Output the [X, Y] coordinate of the center of the cell containing the given text.  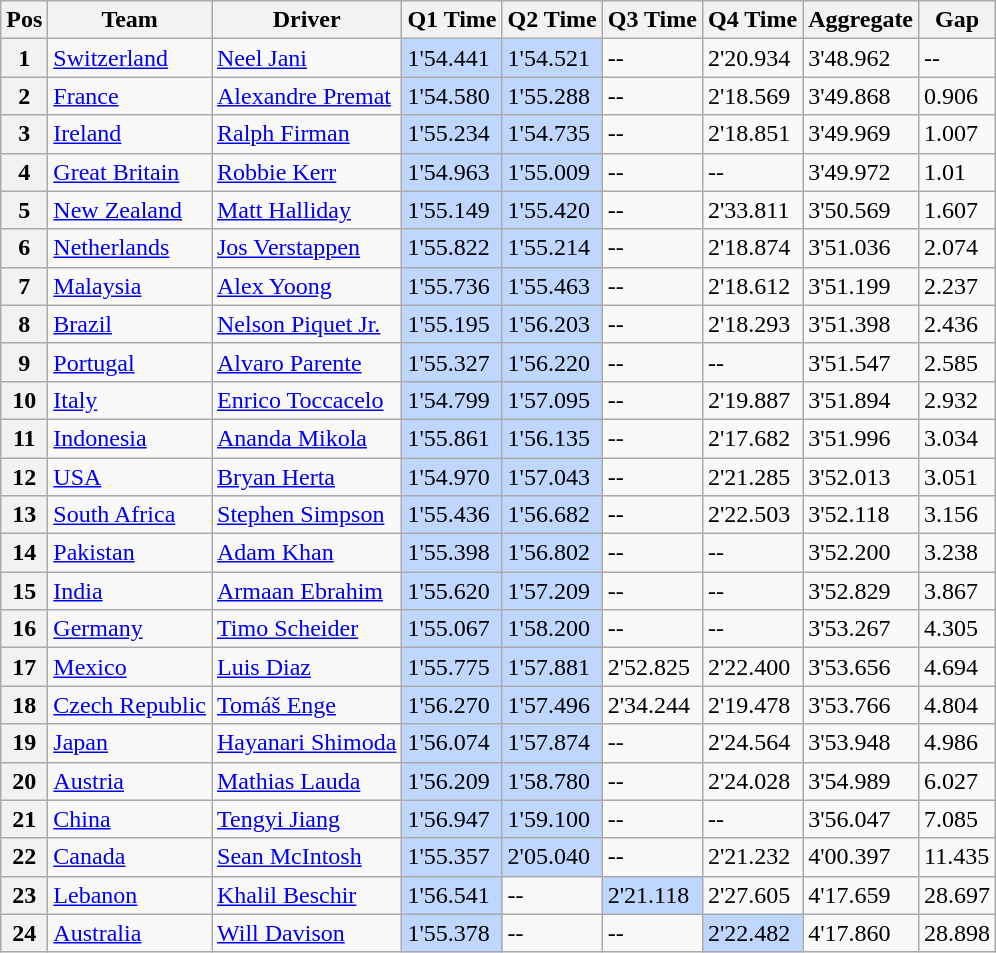
20 [24, 781]
Robbie Kerr [307, 172]
Q1 Time [452, 20]
3.867 [958, 591]
16 [24, 629]
Sean McIntosh [307, 857]
9 [24, 362]
2.436 [958, 324]
7.085 [958, 819]
Canada [130, 857]
2'20.934 [752, 58]
Team [130, 20]
1'55.420 [552, 210]
2'27.605 [752, 895]
13 [24, 515]
28.697 [958, 895]
3'56.047 [861, 819]
1 [24, 58]
South Africa [130, 515]
3.051 [958, 477]
1'56.947 [452, 819]
1'55.398 [452, 553]
2'18.874 [752, 248]
3'53.948 [861, 743]
2'34.244 [652, 705]
3'51.996 [861, 438]
2.074 [958, 248]
Q4 Time [752, 20]
6 [24, 248]
2 [24, 96]
1.01 [958, 172]
2.932 [958, 400]
Mathias Lauda [307, 781]
1'57.881 [552, 667]
Czech Republic [130, 705]
2'22.503 [752, 515]
3.156 [958, 515]
Pos [24, 20]
1'56.682 [552, 515]
2.237 [958, 286]
3'49.972 [861, 172]
Tengyi Jiang [307, 819]
17 [24, 667]
23 [24, 895]
1'55.288 [552, 96]
Neel Jani [307, 58]
China [130, 819]
2'24.564 [752, 743]
1'55.195 [452, 324]
Japan [130, 743]
1'56.074 [452, 743]
1'57.095 [552, 400]
1'55.067 [452, 629]
Hayanari Shimoda [307, 743]
4'00.397 [861, 857]
10 [24, 400]
Khalil Beschir [307, 895]
8 [24, 324]
3'53.656 [861, 667]
1'55.436 [452, 515]
4.804 [958, 705]
1'56.270 [452, 705]
Tomáš Enge [307, 705]
Brazil [130, 324]
24 [24, 933]
Great Britain [130, 172]
2'24.028 [752, 781]
2'17.682 [752, 438]
Nelson Piquet Jr. [307, 324]
0.906 [958, 96]
1'54.963 [452, 172]
2'22.400 [752, 667]
Matt Halliday [307, 210]
1'54.970 [452, 477]
2'21.285 [752, 477]
3.034 [958, 438]
3'53.267 [861, 629]
Adam Khan [307, 553]
3'51.398 [861, 324]
1'55.775 [452, 667]
5 [24, 210]
2.585 [958, 362]
3'49.969 [861, 134]
1'56.209 [452, 781]
Alexandre Premat [307, 96]
Alvaro Parente [307, 362]
2'18.612 [752, 286]
4 [24, 172]
Driver [307, 20]
USA [130, 477]
3'50.569 [861, 210]
2'18.569 [752, 96]
3'52.829 [861, 591]
11.435 [958, 857]
1'57.209 [552, 591]
3'51.199 [861, 286]
1'56.220 [552, 362]
Q2 Time [552, 20]
19 [24, 743]
1'55.736 [452, 286]
2'05.040 [552, 857]
3'53.766 [861, 705]
21 [24, 819]
28.898 [958, 933]
Timo Scheider [307, 629]
3'51.036 [861, 248]
2'19.478 [752, 705]
14 [24, 553]
1'56.135 [552, 438]
Ireland [130, 134]
1'55.620 [452, 591]
Italy [130, 400]
Gap [958, 20]
1'54.580 [452, 96]
Portugal [130, 362]
1'55.822 [452, 248]
1'55.327 [452, 362]
1'55.009 [552, 172]
3'49.868 [861, 96]
1'57.496 [552, 705]
4'17.659 [861, 895]
Mexico [130, 667]
1'55.378 [452, 933]
3.238 [958, 553]
3'51.547 [861, 362]
2'18.293 [752, 324]
Alex Yoong [307, 286]
2'18.851 [752, 134]
Q3 Time [652, 20]
Stephen Simpson [307, 515]
1'55.149 [452, 210]
1.007 [958, 134]
3'48.962 [861, 58]
6.027 [958, 781]
3'54.989 [861, 781]
Malaysia [130, 286]
France [130, 96]
1'54.441 [452, 58]
Will Davison [307, 933]
1'55.234 [452, 134]
1'58.200 [552, 629]
Lebanon [130, 895]
3'52.118 [861, 515]
2'33.811 [752, 210]
Jos Verstappen [307, 248]
2'21.232 [752, 857]
Bryan Herta [307, 477]
Switzerland [130, 58]
New Zealand [130, 210]
1'55.861 [452, 438]
1'56.802 [552, 553]
Australia [130, 933]
Enrico Toccacelo [307, 400]
1'55.214 [552, 248]
4.694 [958, 667]
Ananda Mikola [307, 438]
3'51.894 [861, 400]
Germany [130, 629]
4.986 [958, 743]
18 [24, 705]
22 [24, 857]
1'55.357 [452, 857]
India [130, 591]
1'59.100 [552, 819]
11 [24, 438]
2'21.118 [652, 895]
15 [24, 591]
1'54.735 [552, 134]
1'58.780 [552, 781]
Luis Diaz [307, 667]
3'52.200 [861, 553]
1'57.043 [552, 477]
4.305 [958, 629]
2'22.482 [752, 933]
3 [24, 134]
4'17.860 [861, 933]
Austria [130, 781]
1'54.521 [552, 58]
Ralph Firman [307, 134]
3'52.013 [861, 477]
Armaan Ebrahim [307, 591]
Netherlands [130, 248]
Indonesia [130, 438]
Aggregate [861, 20]
12 [24, 477]
Pakistan [130, 553]
1'57.874 [552, 743]
1'56.203 [552, 324]
1'55.463 [552, 286]
1'54.799 [452, 400]
1.607 [958, 210]
2'19.887 [752, 400]
2'52.825 [652, 667]
7 [24, 286]
1'56.541 [452, 895]
